Output the [X, Y] coordinate of the center of the cell containing the given text.  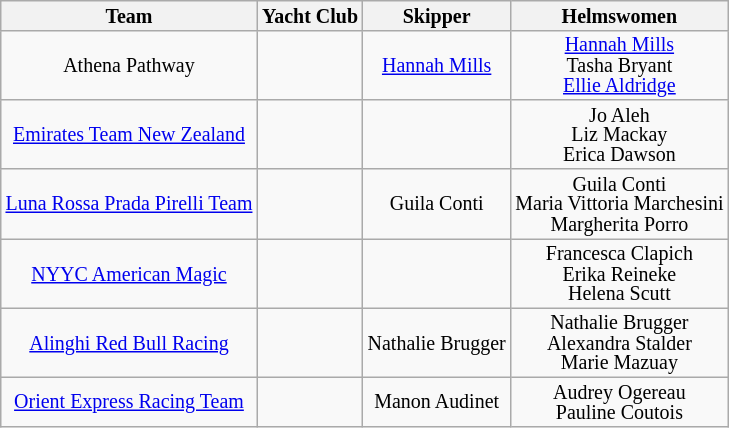
Guila Conti Maria Vittoria Marchesini Margherita Porro [619, 204]
NYYC American Magic [129, 274]
Guila Conti [437, 204]
Audrey Ogereau Pauline Coutois [619, 402]
Nathalie Brugger Alexandra Stalder Marie Mazuay [619, 342]
Team [129, 16]
Athena Pathway [129, 66]
Nathalie Brugger [437, 342]
Skipper [437, 16]
Alinghi Red Bull Racing [129, 342]
Yacht Club [310, 16]
Hannah Mills [437, 66]
Hannah Mills Tasha Bryant Ellie Aldridge [619, 66]
Luna Rossa Prada Pirelli Team [129, 204]
Orient Express Racing Team [129, 402]
Francesca Clapich Erika Reineke Helena Scutt [619, 274]
Emirates Team New Zealand [129, 134]
Jo Aleh Liz Mackay Erica Dawson [619, 134]
Manon Audinet [437, 402]
Helmswomen [619, 16]
